Pinpoint the cell where the given text exists, returning its (X, Y) midpoint coordinate. 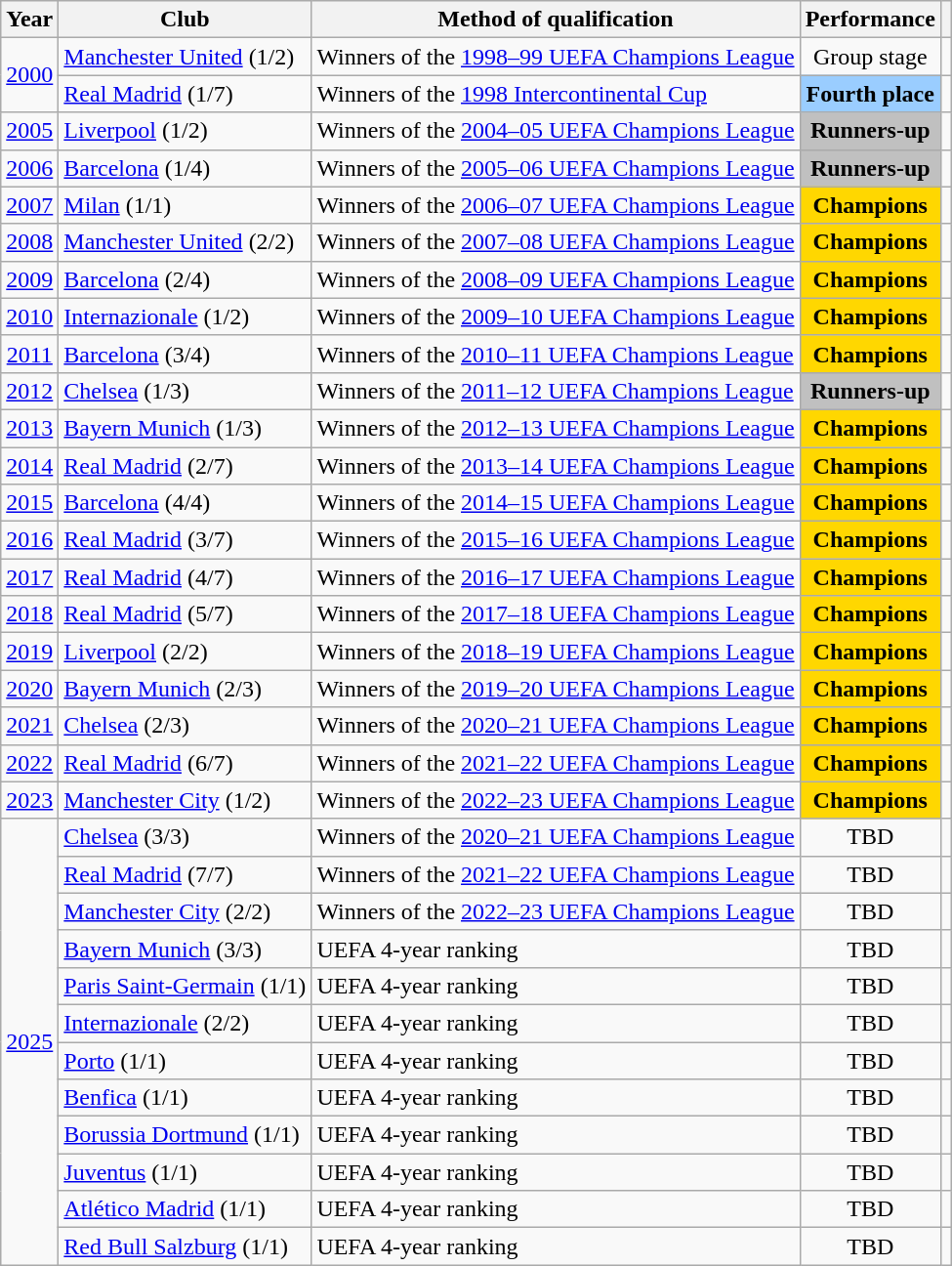
Winners of the 2005–06 UEFA Champions League (556, 168)
Red Bull Salzburg (1/1) (186, 1246)
Winners of the 1998–99 UEFA Champions League (556, 57)
Benfica (1/1) (186, 1098)
2009 (29, 279)
Real Madrid (4/7) (186, 577)
Winners of the 2009–10 UEFA Champions League (556, 316)
Barcelona (3/4) (186, 354)
2016 (29, 540)
Real Madrid (1/7) (186, 94)
2017 (29, 577)
2010 (29, 316)
2019 (29, 652)
Real Madrid (7/7) (186, 874)
2005 (29, 131)
Bayern Munich (1/3) (186, 428)
Paris Saint-Germain (1/1) (186, 986)
2007 (29, 205)
2020 (29, 689)
Milan (1/1) (186, 205)
2015 (29, 503)
Winners of the 1998 Intercontinental Cup (556, 94)
Real Madrid (6/7) (186, 763)
Winners of the 2015–16 UEFA Champions League (556, 540)
Manchester City (2/2) (186, 911)
Real Madrid (5/7) (186, 614)
Juventus (1/1) (186, 1172)
2000 (29, 75)
2025 (29, 1041)
Atlético Madrid (1/1) (186, 1209)
Winners of the 2017–18 UEFA Champions League (556, 614)
2012 (29, 391)
Barcelona (4/4) (186, 503)
Liverpool (2/2) (186, 652)
Winners of the 2012–13 UEFA Champions League (556, 428)
2023 (29, 800)
2018 (29, 614)
Winners of the 2006–07 UEFA Champions League (556, 205)
Manchester United (2/2) (186, 242)
Manchester United (1/2) (186, 57)
Winners of the 2007–08 UEFA Champions League (556, 242)
Real Madrid (3/7) (186, 540)
Winners of the 2013–14 UEFA Champions League (556, 466)
Performance (870, 20)
Winners of the 2008–09 UEFA Champions League (556, 279)
Winners of the 2011–12 UEFA Champions League (556, 391)
Winners of the 2014–15 UEFA Champions League (556, 503)
Method of qualification (556, 20)
Real Madrid (2/7) (186, 466)
Chelsea (1/3) (186, 391)
Year (29, 20)
2011 (29, 354)
Fourth place (870, 94)
Manchester City (1/2) (186, 800)
Chelsea (3/3) (186, 837)
Borussia Dortmund (1/1) (186, 1135)
Internazionale (1/2) (186, 316)
Barcelona (2/4) (186, 279)
2006 (29, 168)
Bayern Munich (2/3) (186, 689)
Club (186, 20)
2022 (29, 763)
2013 (29, 428)
Bayern Munich (3/3) (186, 949)
2014 (29, 466)
Liverpool (1/2) (186, 131)
Barcelona (1/4) (186, 168)
Winners of the 2016–17 UEFA Champions League (556, 577)
Internazionale (2/2) (186, 1023)
Winners of the 2010–11 UEFA Champions League (556, 354)
Winners of the 2004–05 UEFA Champions League (556, 131)
Winners of the 2019–20 UEFA Champions League (556, 689)
2008 (29, 242)
Chelsea (2/3) (186, 726)
Group stage (870, 57)
Winners of the 2018–19 UEFA Champions League (556, 652)
Porto (1/1) (186, 1060)
2021 (29, 726)
